Locate the cell with the specified text and output its [X, Y] center coordinate. 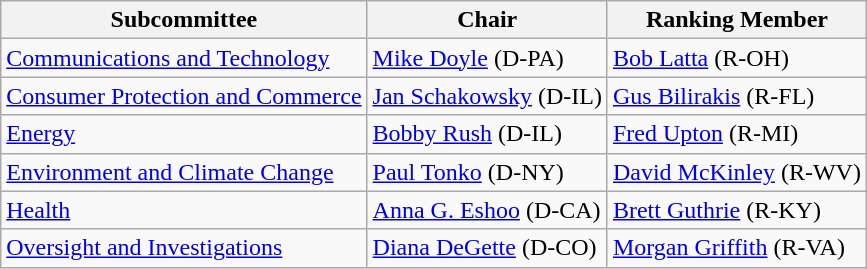
Ranking Member [736, 20]
Bobby Rush (D-IL) [487, 134]
Paul Tonko (D-NY) [487, 172]
Communications and Technology [184, 58]
Jan Schakowsky (D-IL) [487, 96]
Subcommittee [184, 20]
Fred Upton (R-MI) [736, 134]
Oversight and Investigations [184, 248]
Anna G. Eshoo (D-CA) [487, 210]
Environment and Climate Change [184, 172]
Gus Bilirakis (R-FL) [736, 96]
Consumer Protection and Commerce [184, 96]
David McKinley (R-WV) [736, 172]
Mike Doyle (D-PA) [487, 58]
Energy [184, 134]
Diana DeGette (D-CO) [487, 248]
Chair [487, 20]
Morgan Griffith (R-VA) [736, 248]
Bob Latta (R-OH) [736, 58]
Brett Guthrie (R-KY) [736, 210]
Health [184, 210]
